For the text-containing cell, return its midpoint in (x, y) coordinate format. 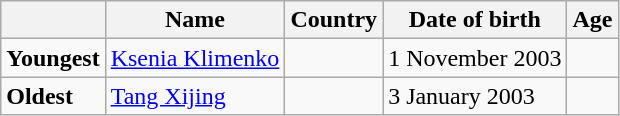
1 November 2003 (475, 58)
Oldest (53, 96)
Name (195, 20)
Tang Xijing (195, 96)
Ksenia Klimenko (195, 58)
Date of birth (475, 20)
3 January 2003 (475, 96)
Youngest (53, 58)
Country (334, 20)
Age (592, 20)
